From the cell containing the given text, extract its center point as [x, y] coordinate. 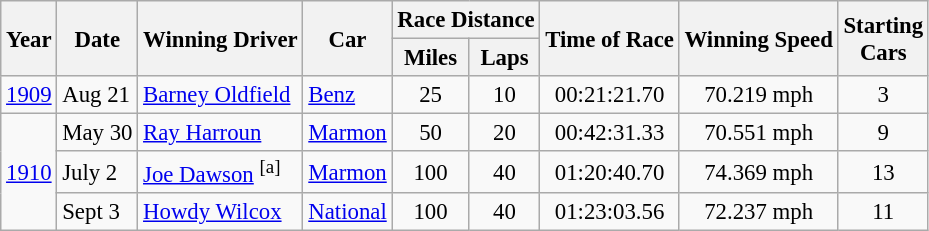
1910 [29, 172]
10 [504, 95]
Joe Dawson [a] [220, 172]
70.219 mph [758, 95]
Laps [504, 58]
13 [883, 172]
Date [98, 38]
9 [883, 133]
00:42:31.33 [610, 133]
Winning Driver [220, 38]
StartingCars [883, 38]
Ray Harroun [220, 133]
Benz [348, 95]
May 30 [98, 133]
July 2 [98, 172]
74.369 mph [758, 172]
00:21:21.70 [610, 95]
50 [430, 133]
Time of Race [610, 38]
Aug 21 [98, 95]
1909 [29, 95]
70.551 mph [758, 133]
25 [430, 95]
Year [29, 38]
Winning Speed [758, 38]
20 [504, 133]
3 [883, 95]
Miles [430, 58]
Race Distance [466, 20]
Barney Oldfield [220, 95]
100 [430, 172]
01:20:40.70 [610, 172]
Car [348, 38]
40 [504, 172]
